Capture the cell that displays the provided text and extract its (x, y) central coordinate. 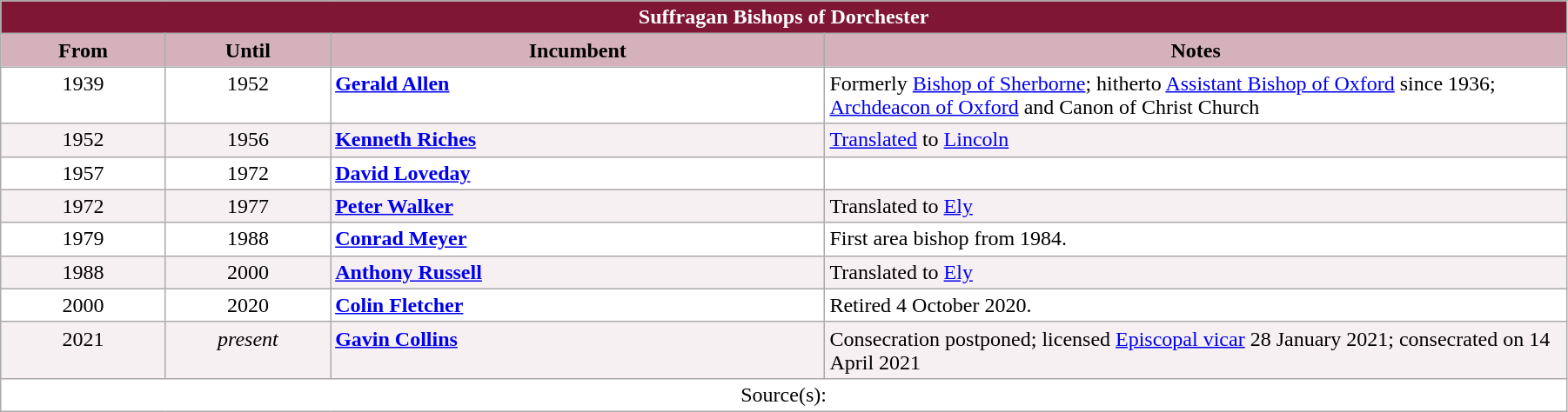
Translated to Lincoln (1196, 140)
present (247, 349)
Formerly Bishop of Sherborne; hitherto Assistant Bishop of Oxford since 1936; Archdeacon of Oxford and Canon of Christ Church (1196, 96)
1956 (247, 140)
Colin Fletcher (578, 305)
Consecration postponed; licensed Episcopal vicar 28 January 2021; consecrated on 14 April 2021 (1196, 349)
Suffragan Bishops of Dorchester (784, 17)
Peter Walker (578, 206)
2020 (247, 305)
First area bishop from 1984. (1196, 239)
Kenneth Riches (578, 140)
1979 (84, 239)
Notes (1196, 50)
David Loveday (578, 173)
Gavin Collins (578, 349)
1957 (84, 173)
Retired 4 October 2020. (1196, 305)
1939 (84, 96)
Incumbent (578, 50)
Source(s): (784, 395)
Conrad Meyer (578, 239)
1977 (247, 206)
Gerald Allen (578, 96)
From (84, 50)
Anthony Russell (578, 272)
Until (247, 50)
2021 (84, 349)
